Find where the given text appears and provide that cell's center as (X, Y) coordinate. 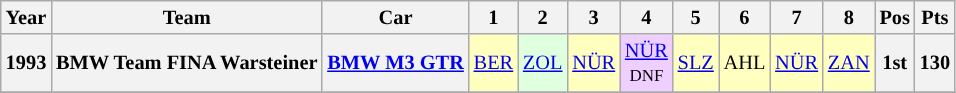
ZAN (849, 63)
AHL (745, 63)
Pos (895, 17)
BMW M3 GTR (395, 63)
Year (26, 17)
4 (646, 17)
BER (494, 63)
Team (186, 17)
5 (696, 17)
3 (594, 17)
6 (745, 17)
1993 (26, 63)
7 (796, 17)
BMW Team FINA Warsteiner (186, 63)
130 (935, 63)
8 (849, 17)
Car (395, 17)
2 (542, 17)
NÜRDNF (646, 63)
SLZ (696, 63)
ZOL (542, 63)
Pts (935, 17)
1 (494, 17)
1st (895, 63)
